Determine the (X, Y) coordinate at the center of the cell enclosing the given text.  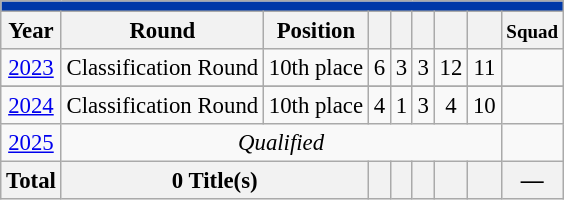
11 (484, 68)
Position (316, 31)
12 (450, 68)
— (532, 181)
0 Title(s) (214, 181)
6 (379, 68)
Round (162, 31)
1 (401, 106)
2025 (31, 143)
Qualified (281, 143)
2023 (31, 68)
10 (484, 106)
Total (31, 181)
Squad (532, 31)
2024 (31, 106)
Year (31, 31)
